Extract the (X, Y) coordinate from the center of the cell holding the provided text.  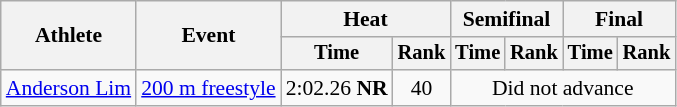
Anderson Lim (68, 88)
200 m freestyle (208, 88)
40 (422, 88)
Final (619, 19)
Event (208, 36)
Did not advance (562, 88)
Heat (366, 19)
Athlete (68, 36)
2:02.26 NR (337, 88)
Semifinal (506, 19)
